Find where the given text appears and provide that cell's center as [X, Y] coordinate. 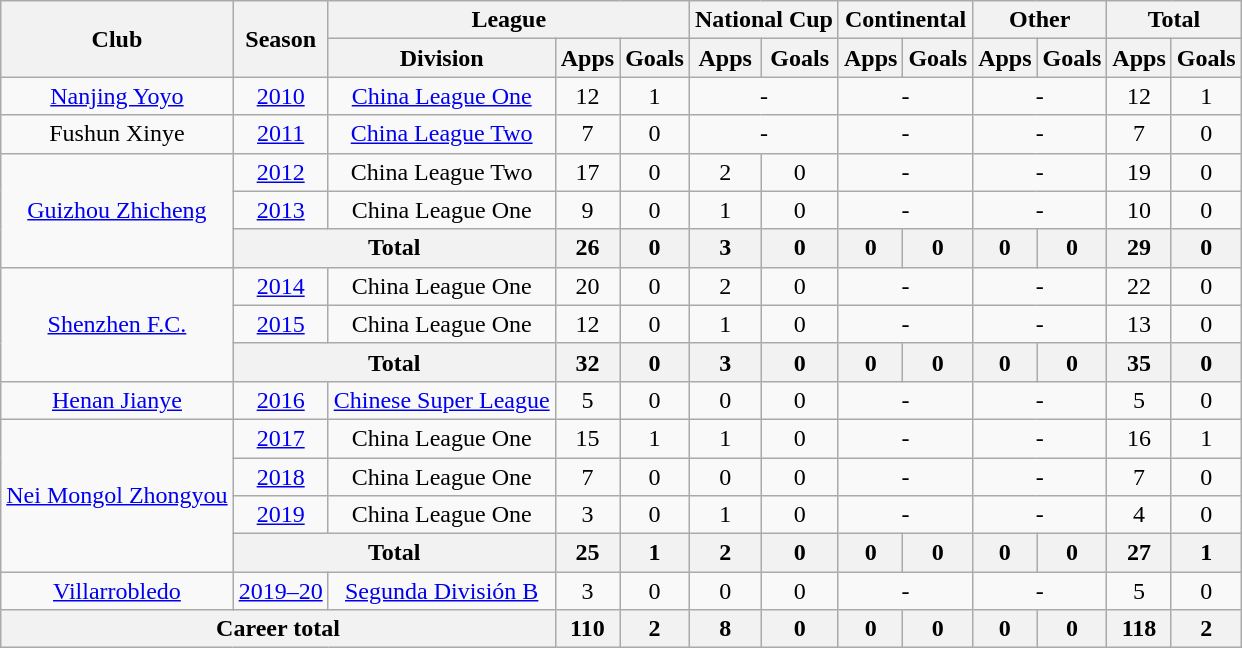
Nei Mongol Zhongyou [117, 495]
26 [587, 248]
2012 [280, 172]
Other [1040, 20]
17 [587, 172]
32 [587, 362]
Division [442, 58]
16 [1139, 438]
2013 [280, 210]
2011 [280, 134]
2018 [280, 477]
2016 [280, 400]
4 [1139, 515]
Chinese Super League [442, 400]
25 [587, 553]
Shenzhen F.C. [117, 324]
20 [587, 286]
29 [1139, 248]
Nanjing Yoyo [117, 96]
Continental [905, 20]
10 [1139, 210]
8 [725, 629]
Fushun Xinye [117, 134]
Segunda División B [442, 591]
National Cup [764, 20]
118 [1139, 629]
League [508, 20]
Season [280, 39]
19 [1139, 172]
27 [1139, 553]
9 [587, 210]
2014 [280, 286]
2010 [280, 96]
Henan Jianye [117, 400]
110 [587, 629]
Guizhou Zhicheng [117, 210]
Career total [278, 629]
2019 [280, 515]
13 [1139, 324]
2019–20 [280, 591]
35 [1139, 362]
2015 [280, 324]
Club [117, 39]
2017 [280, 438]
22 [1139, 286]
15 [587, 438]
Villarrobledo [117, 591]
